Identify which cell holds the provided text, then report its (X, Y) central coordinate. 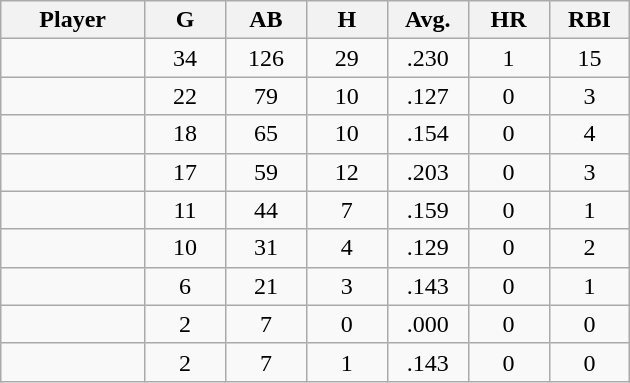
.203 (428, 172)
17 (186, 172)
79 (266, 96)
Avg. (428, 20)
126 (266, 58)
22 (186, 96)
Player (73, 20)
34 (186, 58)
.129 (428, 248)
21 (266, 286)
.159 (428, 210)
59 (266, 172)
18 (186, 134)
H (346, 20)
.000 (428, 324)
.127 (428, 96)
6 (186, 286)
11 (186, 210)
.230 (428, 58)
G (186, 20)
HR (508, 20)
65 (266, 134)
.154 (428, 134)
31 (266, 248)
29 (346, 58)
RBI (590, 20)
12 (346, 172)
44 (266, 210)
AB (266, 20)
15 (590, 58)
